Determine the (x, y) coordinate at the center of the cell enclosing the given text.  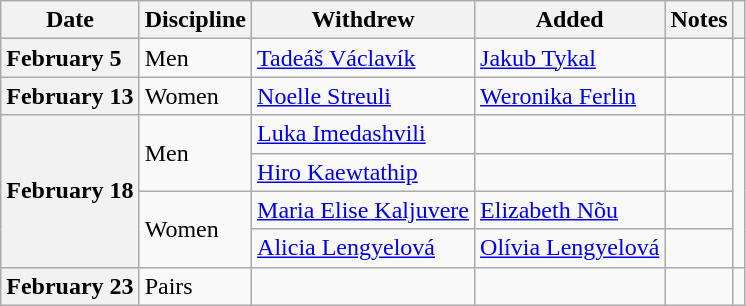
February 18 (70, 191)
February 5 (70, 58)
Added (570, 20)
Weronika Ferlin (570, 96)
Alicia Lengyelová (364, 248)
Discipline (195, 20)
Maria Elise Kaljuvere (364, 210)
Pairs (195, 286)
Olívia Lengyelová (570, 248)
Hiro Kaewtathip (364, 172)
Notes (699, 20)
Luka Imedashvili (364, 134)
Date (70, 20)
Withdrew (364, 20)
February 13 (70, 96)
Noelle Streuli (364, 96)
Jakub Tykal (570, 58)
February 23 (70, 286)
Tadeáš Václavík (364, 58)
Elizabeth Nõu (570, 210)
